Determine the [x, y] coordinate at the center of the cell enclosing the given text.  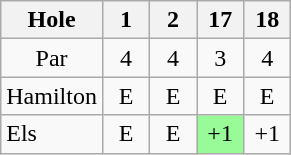
17 [220, 20]
Hamilton [52, 96]
Els [52, 134]
2 [174, 20]
Hole [52, 20]
3 [220, 58]
18 [268, 20]
Par [52, 58]
1 [126, 20]
